Identify which cell holds the provided text, then report its (x, y) central coordinate. 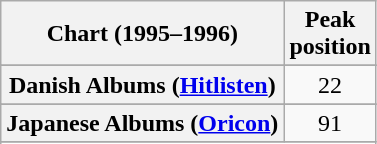
Japanese Albums (Oricon) (142, 123)
Danish Albums (Hitlisten) (142, 85)
Peakposition (330, 34)
Chart (1995–1996) (142, 34)
91 (330, 123)
22 (330, 85)
